Find where the given text appears and provide that cell's center as (x, y) coordinate. 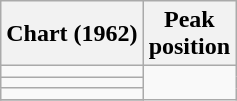
Chart (1962) (72, 34)
Peakposition (189, 34)
